Extract the [x, y] coordinate from the center of the cell holding the provided text.  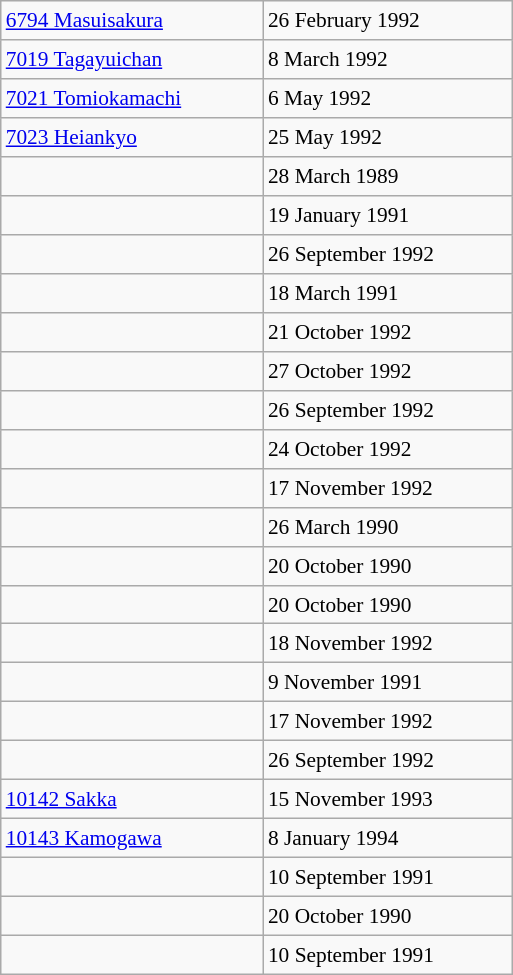
28 March 1989 [388, 176]
9 November 1991 [388, 682]
25 May 1992 [388, 138]
19 January 1991 [388, 216]
10143 Kamogawa [132, 838]
7021 Tomiokamachi [132, 98]
6 May 1992 [388, 98]
26 March 1990 [388, 526]
18 November 1992 [388, 644]
10142 Sakka [132, 800]
7023 Heiankyo [132, 138]
6794 Masuisakura [132, 20]
21 October 1992 [388, 332]
7019 Tagayuichan [132, 60]
15 November 1993 [388, 800]
8 January 1994 [388, 838]
27 October 1992 [388, 370]
8 March 1992 [388, 60]
26 February 1992 [388, 20]
24 October 1992 [388, 448]
18 March 1991 [388, 294]
